Pinpoint the cell where the given text exists, returning its [X, Y] midpoint coordinate. 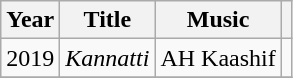
Kannatti [108, 58]
Title [108, 20]
Music [218, 20]
Year [30, 20]
AH Kaashif [218, 58]
2019 [30, 58]
